Search for the cell housing the specified text and yield its (x, y) center coordinate. 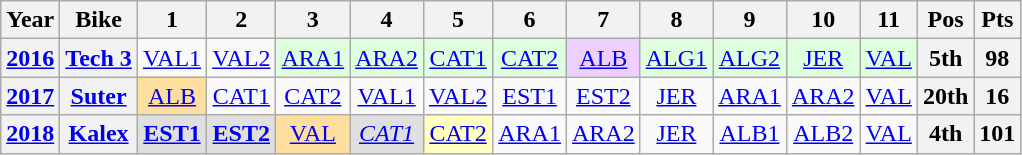
8 (676, 20)
ALG1 (676, 58)
5th (945, 58)
10 (823, 20)
4 (387, 20)
Bike (99, 20)
101 (998, 134)
ALB1 (750, 134)
7 (603, 20)
2 (242, 20)
Tech 3 (99, 58)
Pos (945, 20)
2018 (30, 134)
2016 (30, 58)
Year (30, 20)
5 (458, 20)
ALB2 (823, 134)
3 (313, 20)
6 (530, 20)
4th (945, 134)
Suter (99, 96)
Pts (998, 20)
16 (998, 96)
Kalex (99, 134)
9 (750, 20)
1 (172, 20)
11 (888, 20)
20th (945, 96)
ALG2 (750, 58)
2017 (30, 96)
98 (998, 58)
